From the cell containing the given text, extract its center point as [x, y] coordinate. 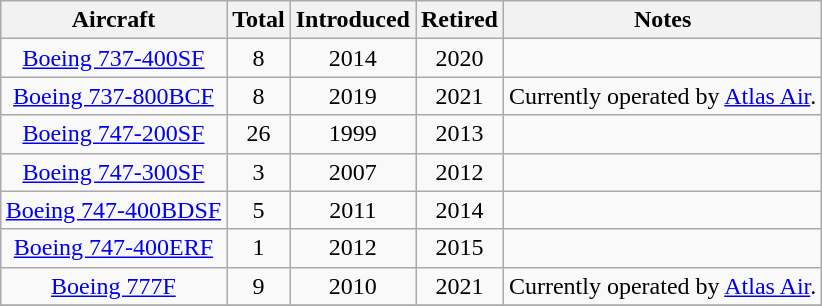
Boeing 747-400ERF [113, 248]
Total [259, 20]
Boeing 737-800BCF [113, 96]
2007 [352, 172]
2013 [460, 134]
Boeing 747-400BDSF [113, 210]
26 [259, 134]
2019 [352, 96]
2015 [460, 248]
Boeing 747-200SF [113, 134]
5 [259, 210]
2011 [352, 210]
Introduced [352, 20]
2010 [352, 286]
Notes [662, 20]
9 [259, 286]
1 [259, 248]
Boeing 747-300SF [113, 172]
2020 [460, 58]
Retired [460, 20]
1999 [352, 134]
Boeing 777F [113, 286]
Aircraft [113, 20]
Boeing 737-400SF [113, 58]
3 [259, 172]
